Extract the [X, Y] coordinate from the center of the cell holding the provided text.  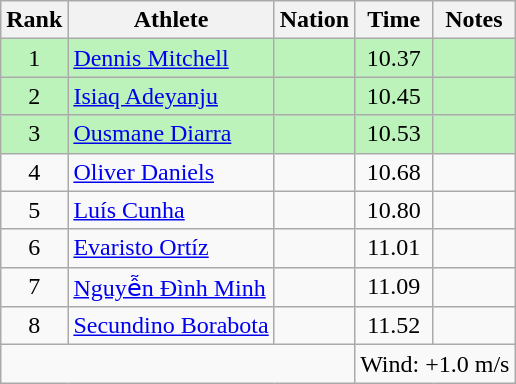
3 [34, 134]
Rank [34, 20]
Notes [474, 20]
1 [34, 58]
4 [34, 172]
Evaristo Ortíz [171, 248]
Secundino Borabota [171, 326]
Oliver Daniels [171, 172]
6 [34, 248]
8 [34, 326]
10.45 [394, 96]
11.52 [394, 326]
Athlete [171, 20]
10.53 [394, 134]
7 [34, 287]
Time [394, 20]
10.80 [394, 210]
11.01 [394, 248]
Isiaq Adeyanju [171, 96]
11.09 [394, 287]
Nation [314, 20]
Wind: +1.0 m/s [435, 364]
Dennis Mitchell [171, 58]
Luís Cunha [171, 210]
2 [34, 96]
5 [34, 210]
10.68 [394, 172]
Nguyễn Đình Minh [171, 287]
Ousmane Diarra [171, 134]
10.37 [394, 58]
